From the cell containing the given text, extract its center point as [x, y] coordinate. 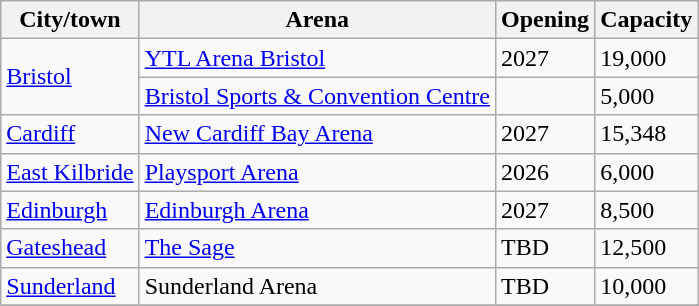
Opening [546, 20]
The Sage [317, 248]
New Cardiff Bay Arena [317, 134]
Edinburgh [70, 210]
Capacity [646, 20]
8,500 [646, 210]
YTL Arena Bristol [317, 58]
6,000 [646, 172]
Cardiff [70, 134]
12,500 [646, 248]
2026 [546, 172]
5,000 [646, 96]
Sunderland Arena [317, 286]
15,348 [646, 134]
Gateshead [70, 248]
Bristol Sports & Convention Centre [317, 96]
City/town [70, 20]
Playsport Arena [317, 172]
Bristol [70, 77]
Arena [317, 20]
19,000 [646, 58]
East Kilbride [70, 172]
Edinburgh Arena [317, 210]
10,000 [646, 286]
Sunderland [70, 286]
